Find where the given text appears and provide that cell's center as (x, y) coordinate. 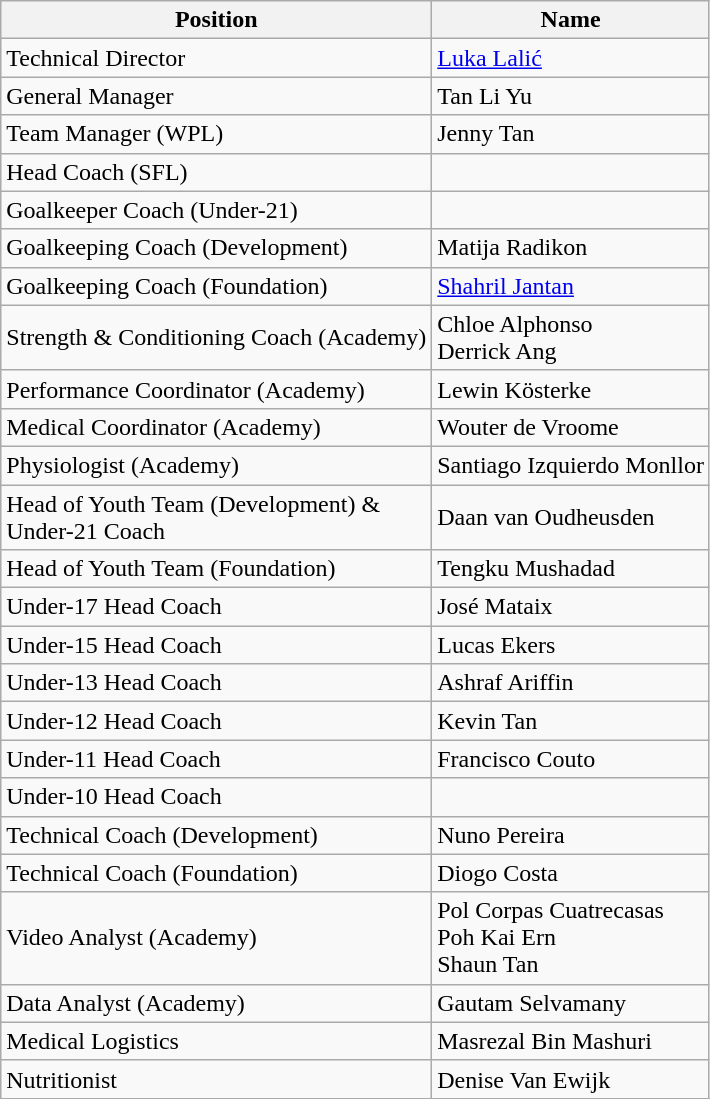
Name (571, 20)
General Manager (216, 96)
Under-10 Head Coach (216, 797)
Pol Corpas Cuatrecasas Poh Kai Ern Shaun Tan (571, 938)
Goalkeeping Coach (Foundation) (216, 286)
Data Analyst (Academy) (216, 1003)
Goalkeeper Coach (Under-21) (216, 210)
Strength & Conditioning Coach (Academy) (216, 338)
Head Coach (SFL) (216, 172)
Video Analyst (Academy) (216, 938)
Position (216, 20)
Under-17 Head Coach (216, 607)
Masrezal Bin Mashuri (571, 1041)
Francisco Couto (571, 759)
Technical Coach (Development) (216, 835)
Gautam Selvamany (571, 1003)
Matija Radikon (571, 248)
Chloe Alphonso Derrick Ang (571, 338)
Under-11 Head Coach (216, 759)
Medical Coordinator (Academy) (216, 427)
Physiologist (Academy) (216, 465)
José Mataix (571, 607)
Lucas Ekers (571, 645)
Santiago Izquierdo Monllor (571, 465)
Nutritionist (216, 1079)
Daan van Oudheusden (571, 516)
Head of Youth Team (Foundation) (216, 569)
Technical Coach (Foundation) (216, 873)
Under-12 Head Coach (216, 721)
Nuno Pereira (571, 835)
Tan Li Yu (571, 96)
Shahril Jantan (571, 286)
Technical Director (216, 58)
Jenny Tan (571, 134)
Medical Logistics (216, 1041)
Team Manager (WPL) (216, 134)
Wouter de Vroome (571, 427)
Diogo Costa (571, 873)
Tengku Mushadad (571, 569)
Ashraf Ariffin (571, 683)
Lewin Kösterke (571, 389)
Goalkeeping Coach (Development) (216, 248)
Luka Lalić (571, 58)
Head of Youth Team (Development) & Under-21 Coach (216, 516)
Performance Coordinator (Academy) (216, 389)
Denise Van Ewijk (571, 1079)
Under-15 Head Coach (216, 645)
Kevin Tan (571, 721)
Under-13 Head Coach (216, 683)
